Output the (X, Y) coordinate of the center of the cell containing the given text.  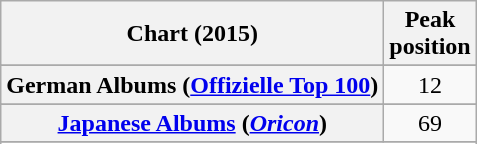
German Albums (Offizielle Top 100) (192, 85)
69 (430, 123)
Japanese Albums (Oricon) (192, 123)
Chart (2015) (192, 34)
Peakposition (430, 34)
12 (430, 85)
